Identify which cell holds the provided text, then report its (x, y) central coordinate. 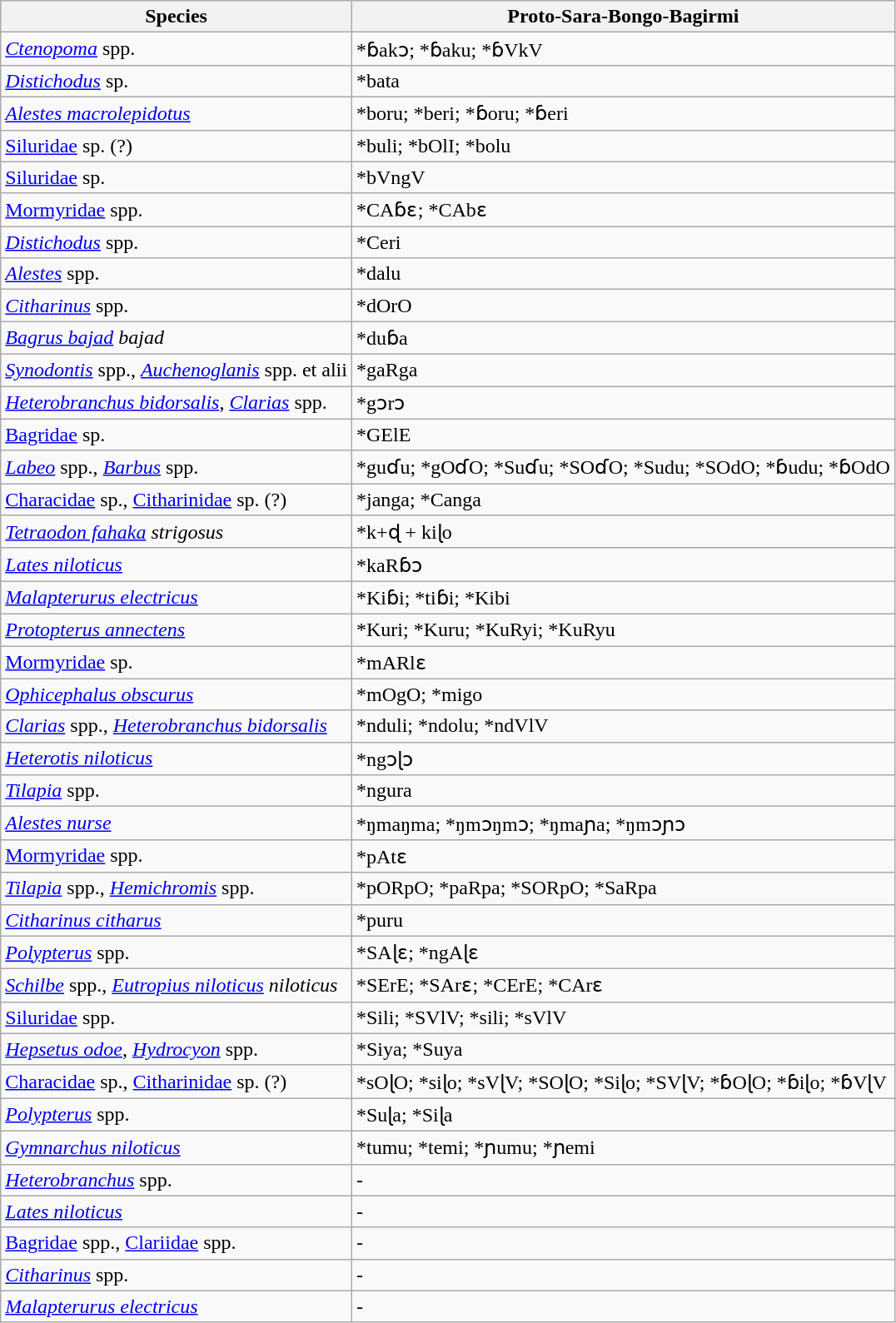
*SAɭɛ; *ngAɭɛ (623, 952)
Heterobranchus spp. (177, 1180)
*ngura (623, 791)
Alestes spp. (177, 274)
Hepsetus odoe, Hydrocyon spp. (177, 1049)
Alestes macrolepidotus (177, 113)
*sOɭO; *siɭo; *sVɭV; *SOɭO; *Siɭo; *SVɭV; *ɓOɭO; *ɓiɭo; *ɓVɭV (623, 1082)
Bagrus bajad bajad (177, 338)
Proto-Sara-Bongo-Bagirmi (623, 17)
Labeo spp., Barbus spp. (177, 467)
*Suɭa; *Siɭa (623, 1115)
*bVngV (623, 177)
*buli; *bOlI; *bolu (623, 146)
Siluridae sp. (177, 177)
Distichodus spp. (177, 242)
*mARlɛ (623, 663)
Schilbe spp., Eutropius niloticus niloticus (177, 986)
*Sili; *SVlV; *sili; *sVlV (623, 1017)
Mormyridae sp. (177, 663)
*ŋmaŋma; *ŋmɔŋmɔ; *ŋmaɲa; *ŋmɔɲɔ (623, 823)
Gymnarchus niloticus (177, 1147)
*Ceri (623, 242)
Tetraodon fahaka strigosus (177, 532)
*janga; *Canga (623, 500)
Siluridae spp. (177, 1017)
*duɓa (623, 338)
*SErE; *SArɛ; *CErE; *CArɛ (623, 986)
*GElE (623, 435)
*nduli; *ndolu; *ndVlV (623, 726)
Heterotis niloticus (177, 758)
Ctenopoma spp. (177, 49)
Bagridae sp. (177, 435)
*CAɓɛ; *CAbɛ (623, 210)
*boru; *beri; *ɓoru; *ɓeri (623, 113)
*Kiɓi; *tiɓi; *Kibi (623, 598)
Heterobranchus bidorsalis, Clarias spp. (177, 403)
Species (177, 17)
Citharinus citharus (177, 920)
*guɗu; *gOɗO; *Suɗu; *SOɗO; *Sudu; *SOdO; *ɓudu; *ɓOdO (623, 467)
*dalu (623, 274)
Siluridae sp. (?) (177, 146)
*tumu; *temi; *ɲumu; *ɲemi (623, 1147)
Tilapia spp., Hemichromis spp. (177, 888)
*ngɔɭɔ (623, 758)
Synodontis spp., Auchenoglanis spp. et alii (177, 370)
*gɔrɔ (623, 403)
Alestes nurse (177, 823)
*gaRga (623, 370)
*k+ɖ + kiɭo (623, 532)
*bata (623, 81)
Protopterus annectens (177, 629)
*pAtɛ (623, 856)
Ophicephalus obscurus (177, 694)
*pORpO; *paRpa; *SORpO; *SaRpa (623, 888)
*kaRɓɔ (623, 565)
*Kuri; *Kuru; *KuRyi; *KuRyu (623, 629)
*Siya; *Suya (623, 1049)
*puru (623, 920)
Bagridae spp., Clariidae spp. (177, 1243)
Distichodus sp. (177, 81)
Clarias spp., Heterobranchus bidorsalis (177, 726)
*ɓakɔ; *ɓaku; *ɓVkV (623, 49)
*dOrO (623, 306)
*mOgO; *migo (623, 694)
Tilapia spp. (177, 791)
